Extract the (x, y) coordinate from the center of the cell holding the provided text.  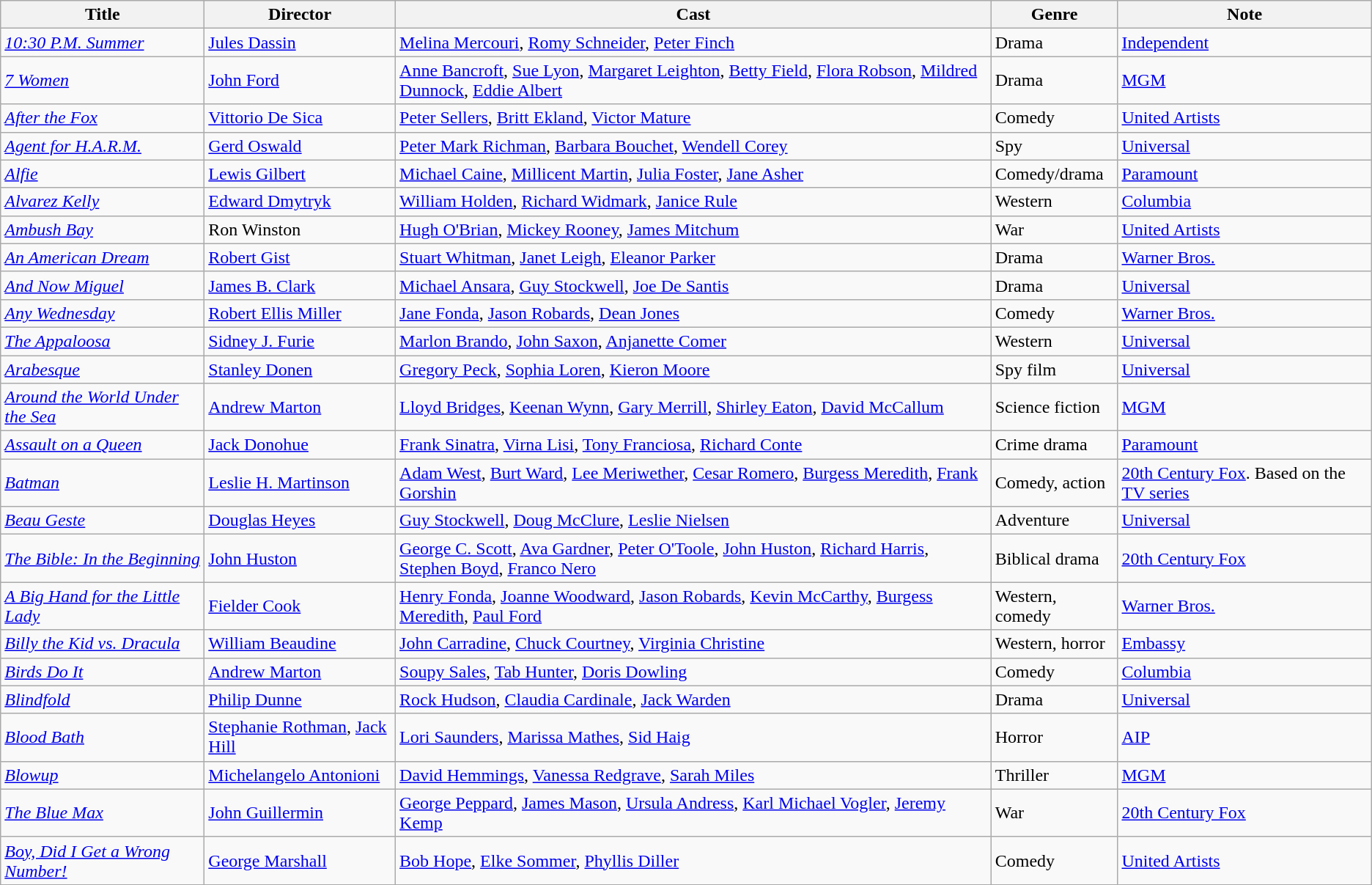
Peter Sellers, Britt Ekland, Victor Mature (693, 118)
Agent for H.A.R.M. (103, 146)
Hugh O'Brian, Mickey Rooney, James Mitchum (693, 229)
John Ford (300, 81)
Anne Bancroft, Sue Lyon, Margaret Leighton, Betty Field, Flora Robson, Mildred Dunnock, Eddie Albert (693, 81)
Sidney J. Furie (300, 341)
The Blue Max (103, 812)
A Big Hand for the Little Lady (103, 606)
Stuart Whitman, Janet Leigh, Eleanor Parker (693, 257)
Batman (103, 482)
Thriller (1054, 775)
Spy (1054, 146)
Gregory Peck, Sophia Loren, Kieron Moore (693, 369)
Marlon Brando, John Saxon, Anjanette Comer (693, 341)
Crime drama (1054, 445)
Soupy Sales, Tab Hunter, Doris Dowling (693, 672)
Horror (1054, 738)
William Holden, Richard Widmark, Janice Rule (693, 202)
John Huston (300, 559)
An American Dream (103, 257)
David Hemmings, Vanessa Redgrave, Sarah Miles (693, 775)
Cast (693, 15)
Stanley Donen (300, 369)
Adam West, Burt Ward, Lee Meriwether, Cesar Romero, Burgess Meredith, Frank Gorshin (693, 482)
Biblical drama (1054, 559)
James B. Clark (300, 285)
Jane Fonda, Jason Robards, Dean Jones (693, 313)
Michael Ansara, Guy Stockwell, Joe De Santis (693, 285)
Birds Do It (103, 672)
Any Wednesday (103, 313)
Henry Fonda, Joanne Woodward, Jason Robards, Kevin McCarthy, Burgess Meredith, Paul Ford (693, 606)
Note (1244, 15)
Assault on a Queen (103, 445)
Title (103, 15)
Bob Hope, Elke Sommer, Phyllis Diller (693, 861)
Ron Winston (300, 229)
The Appaloosa (103, 341)
Beau Geste (103, 521)
Robert Gist (300, 257)
Rock Hudson, Claudia Cardinale, Jack Warden (693, 699)
After the Fox (103, 118)
Michael Caine, Millicent Martin, Julia Foster, Jane Asher (693, 174)
John Carradine, Chuck Courtney, Virginia Christine (693, 644)
Around the World Under the Sea (103, 408)
Boy, Did I Get a Wrong Number! (103, 861)
Gerd Oswald (300, 146)
Philip Dunne (300, 699)
7 Women (103, 81)
Ambush Bay (103, 229)
Douglas Heyes (300, 521)
John Guillermin (300, 812)
Jules Dassin (300, 43)
And Now Miguel (103, 285)
Billy the Kid vs. Dracula (103, 644)
Spy film (1054, 369)
Michelangelo Antonioni (300, 775)
William Beaudine (300, 644)
Alfie (103, 174)
Adventure (1054, 521)
Peter Mark Richman, Barbara Bouchet, Wendell Corey (693, 146)
Blindfold (103, 699)
10:30 P.M. Summer (103, 43)
Lloyd Bridges, Keenan Wynn, Gary Merrill, Shirley Eaton, David McCallum (693, 408)
Embassy (1244, 644)
Blood Bath (103, 738)
Fielder Cook (300, 606)
20th Century Fox. Based on the TV series (1244, 482)
Western, comedy (1054, 606)
Blowup (103, 775)
Comedy/drama (1054, 174)
Director (300, 15)
Lewis Gilbert (300, 174)
George Marshall (300, 861)
Comedy, action (1054, 482)
Genre (1054, 15)
Melina Mercouri, Romy Schneider, Peter Finch (693, 43)
Independent (1244, 43)
Edward Dmytryk (300, 202)
Arabesque (103, 369)
The Bible: In the Beginning (103, 559)
George C. Scott, Ava Gardner, Peter O'Toole, John Huston, Richard Harris, Stephen Boyd, Franco Nero (693, 559)
Robert Ellis Miller (300, 313)
Western, horror (1054, 644)
Vittorio De Sica (300, 118)
Lori Saunders, Marissa Mathes, Sid Haig (693, 738)
George Peppard, James Mason, Ursula Andress, Karl Michael Vogler, Jeremy Kemp (693, 812)
Frank Sinatra, Virna Lisi, Tony Franciosa, Richard Conte (693, 445)
Leslie H. Martinson (300, 482)
Jack Donohue (300, 445)
AIP (1244, 738)
Stephanie Rothman, Jack Hill (300, 738)
Science fiction (1054, 408)
Alvarez Kelly (103, 202)
Guy Stockwell, Doug McClure, Leslie Nielsen (693, 521)
